Provide the (X, Y) coordinate of the cell's center where the given text is located.  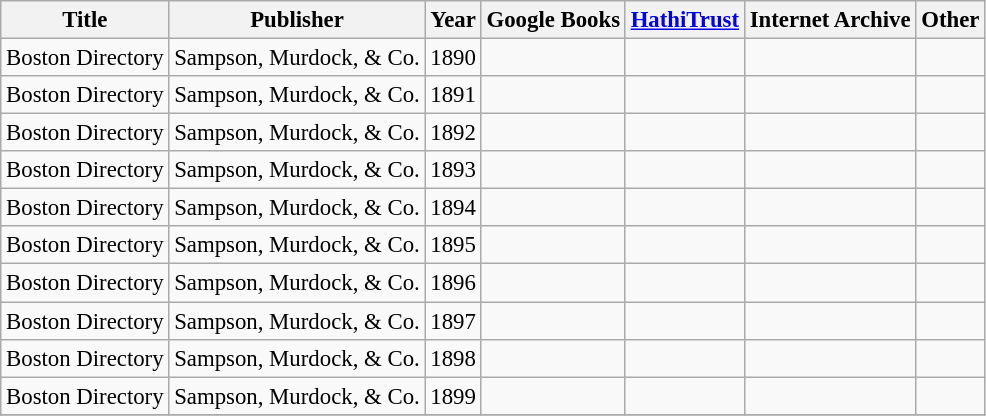
1891 (453, 95)
1894 (453, 208)
1899 (453, 396)
1892 (453, 133)
HathiTrust (684, 20)
1897 (453, 321)
1890 (453, 58)
Year (453, 20)
Other (950, 20)
1898 (453, 358)
1896 (453, 283)
1895 (453, 245)
Publisher (297, 20)
Internet Archive (830, 20)
Google Books (553, 20)
Title (85, 20)
1893 (453, 170)
